Detect which cell encompasses the target text, then output its [X, Y] center coordinate. 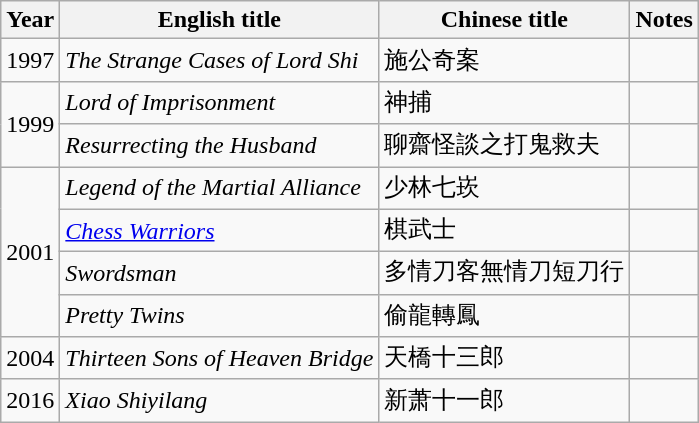
The Strange Cases of Lord Shi [220, 60]
1997 [30, 60]
Chess Warriors [220, 230]
2001 [30, 251]
Chinese title [504, 20]
棋武士 [504, 230]
2016 [30, 400]
2004 [30, 358]
施公奇案 [504, 60]
Thirteen Sons of Heaven Bridge [220, 358]
English title [220, 20]
Resurrecting the Husband [220, 146]
神捕 [504, 102]
天橋十三郎 [504, 358]
多情刀客無情刀短刀行 [504, 274]
1999 [30, 124]
聊齋怪談之打鬼救夫 [504, 146]
偷龍轉鳳 [504, 316]
Year [30, 20]
Pretty Twins [220, 316]
Notes [664, 20]
Xiao Shiyilang [220, 400]
Legend of the Martial Alliance [220, 188]
少林七崁 [504, 188]
Swordsman [220, 274]
新萧十一郎 [504, 400]
Lord of Imprisonment [220, 102]
